Capture the cell that displays the provided text and extract its (X, Y) central coordinate. 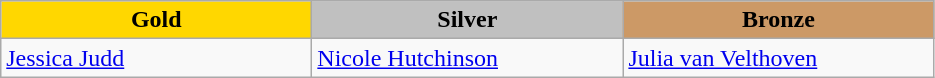
Julia van Velthoven (778, 58)
Bronze (778, 20)
Gold (156, 20)
Silver (468, 20)
Jessica Judd (156, 58)
Nicole Hutchinson (468, 58)
